Search for the cell housing the specified text and yield its [X, Y] center coordinate. 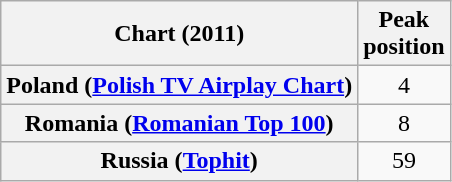
59 [404, 161]
8 [404, 123]
Poland (Polish TV Airplay Chart) [180, 85]
Peakposition [404, 34]
Russia (Tophit) [180, 161]
Romania (Romanian Top 100) [180, 123]
Chart (2011) [180, 34]
4 [404, 85]
